Scan for the cell matching the given text and deliver its (x, y) coordinate at center. 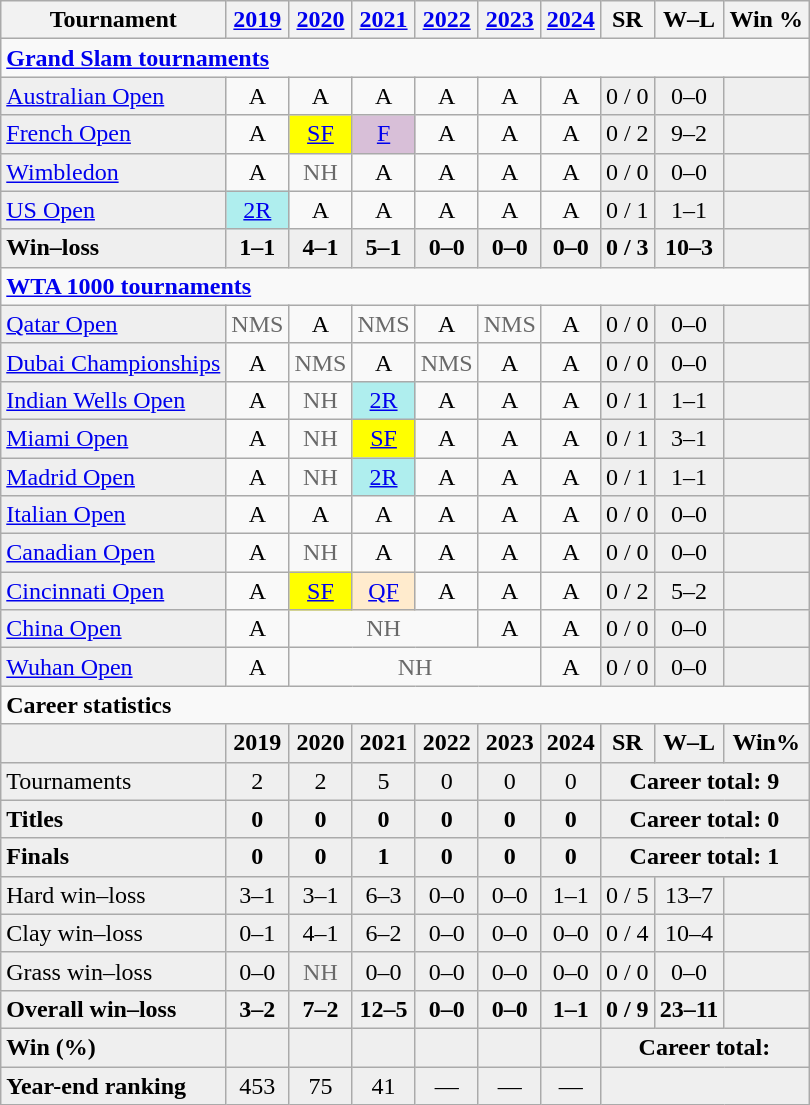
Cincinnati Open (114, 591)
Year-end ranking (114, 1085)
23–11 (689, 1009)
0 / 9 (627, 1009)
75 (320, 1085)
13–7 (689, 895)
Clay win–loss (114, 933)
3–2 (258, 1009)
China Open (114, 629)
5 (384, 781)
Grand Slam tournaments (405, 58)
Australian Open (114, 96)
Wuhan Open (114, 667)
Dubai Championships (114, 362)
Madrid Open (114, 477)
453 (258, 1085)
Career total: 1 (704, 857)
Tournaments (114, 781)
French Open (114, 134)
Miami Open (114, 438)
Win–loss (114, 248)
41 (384, 1085)
Wimbledon (114, 172)
Career total: 0 (704, 819)
6–2 (384, 933)
WTA 1000 tournaments (405, 286)
0 / 4 (627, 933)
0–1 (258, 933)
1 (384, 857)
Win % (766, 20)
F (384, 134)
Indian Wells Open (114, 400)
0 / 5 (627, 895)
0 / 3 (627, 248)
6–3 (384, 895)
Career total: (704, 1047)
QF (384, 591)
10–3 (689, 248)
US Open (114, 210)
12–5 (384, 1009)
Win% (766, 743)
9–2 (689, 134)
10–4 (689, 933)
Qatar Open (114, 324)
Overall win–loss (114, 1009)
Tournament (114, 20)
Italian Open (114, 515)
7–2 (320, 1009)
Finals (114, 857)
5–2 (689, 591)
Hard win–loss (114, 895)
Grass win–loss (114, 971)
Titles (114, 819)
Career statistics (405, 705)
Career total: 9 (704, 781)
Canadian Open (114, 553)
5–1 (384, 248)
Win (%) (114, 1047)
